Find where the given text appears and provide that cell's center as (X, Y) coordinate. 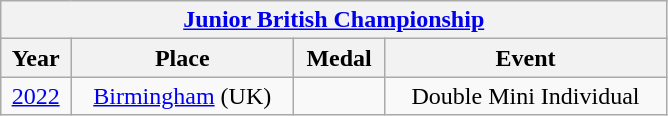
Medal (339, 58)
Birmingham (UK) (182, 96)
Double Mini Individual (526, 96)
Event (526, 58)
Year (36, 58)
2022 (36, 96)
Junior British Championship (334, 20)
Place (182, 58)
